Output the [X, Y] coordinate of the center of the cell containing the given text.  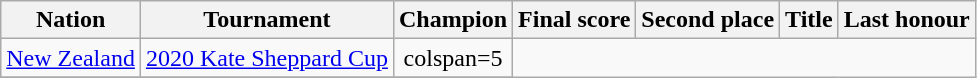
Final score [574, 20]
colspan=5 [452, 58]
Tournament [266, 20]
Title [810, 20]
Last honour [906, 20]
Champion [452, 20]
Nation [71, 20]
2020 Kate Sheppard Cup [266, 58]
Second place [708, 20]
New Zealand [71, 58]
